For the text-containing cell, return its midpoint in (x, y) coordinate format. 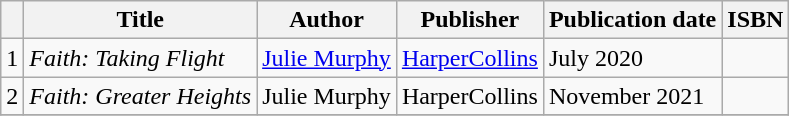
Faith: Greater Heights (140, 96)
July 2020 (632, 58)
Title (140, 20)
ISBN (756, 20)
1 (12, 58)
Faith: Taking Flight (140, 58)
Publisher (470, 20)
Author (327, 20)
Publication date (632, 20)
2 (12, 96)
November 2021 (632, 96)
